Output the (X, Y) coordinate of the center of the cell containing the given text.  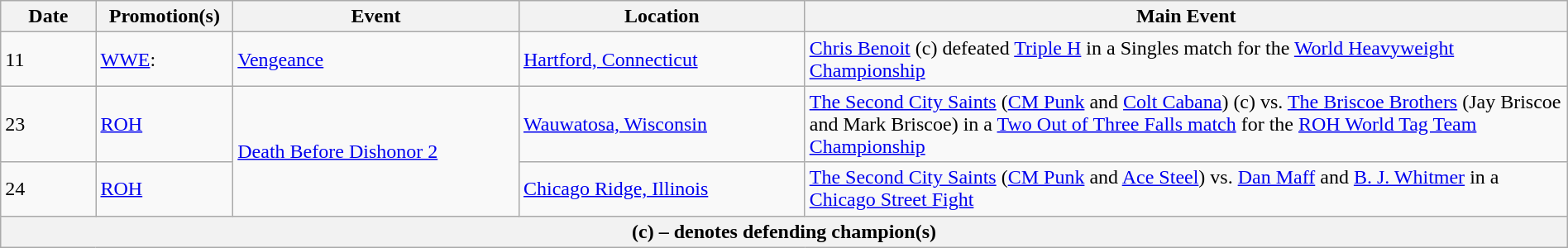
Chris Benoit (c) defeated Triple H in a Singles match for the World Heavyweight Championship (1186, 60)
Event (376, 17)
23 (48, 124)
24 (48, 188)
Promotion(s) (165, 17)
Vengeance (376, 60)
Wauwatosa, Wisconsin (662, 124)
Date (48, 17)
11 (48, 60)
(c) – denotes defending champion(s) (784, 231)
Death Before Dishonor 2 (376, 150)
Main Event (1186, 17)
Location (662, 17)
WWE: (165, 60)
Chicago Ridge, Illinois (662, 188)
The Second City Saints (CM Punk and Ace Steel) vs. Dan Maff and B. J. Whitmer in a Chicago Street Fight (1186, 188)
Hartford, Connecticut (662, 60)
